Detect which cell encompasses the target text, then output its [x, y] center coordinate. 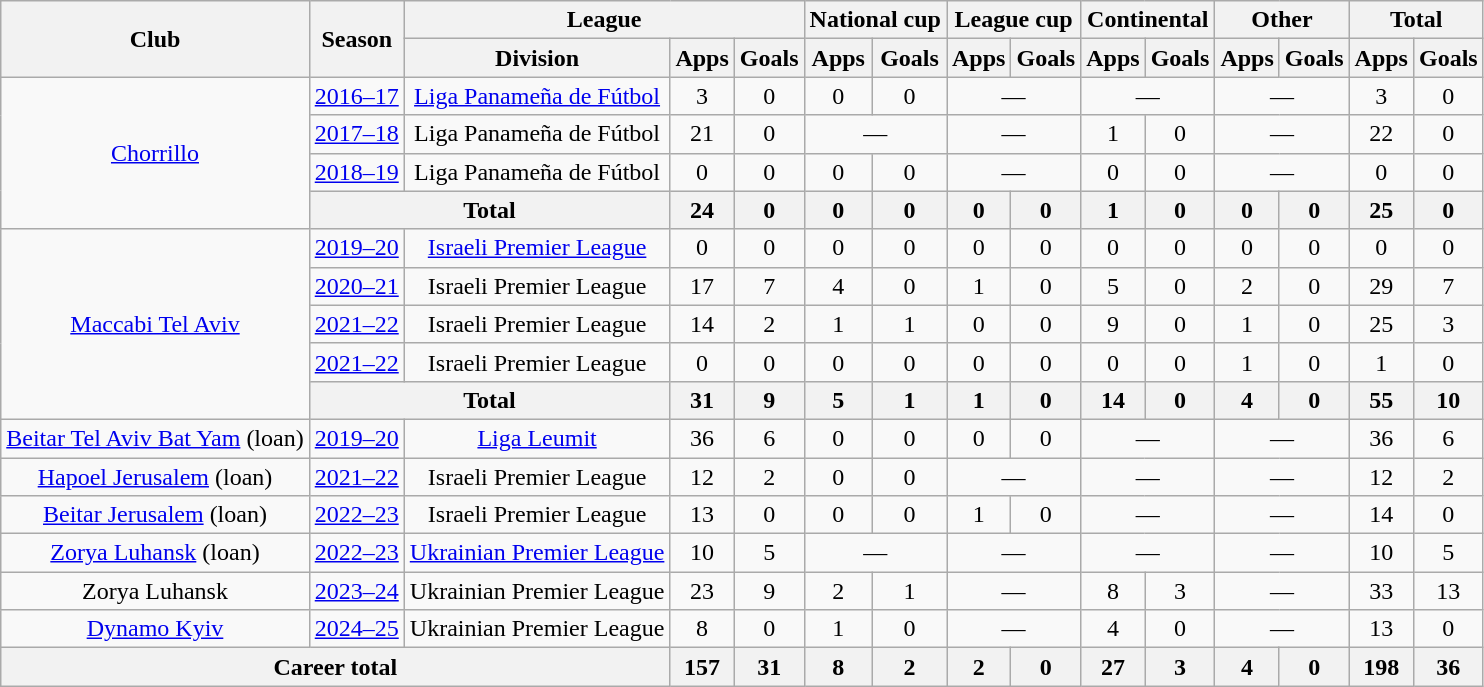
23 [702, 591]
Club [155, 39]
Beitar Tel Aviv Bat Yam (loan) [155, 438]
Continental [1148, 20]
Dynamo Kyiv [155, 629]
27 [1113, 667]
League [604, 20]
24 [702, 210]
21 [702, 134]
Season [356, 39]
2018–19 [356, 172]
Zorya Luhansk [155, 591]
Maccabi Tel Aviv [155, 324]
2016–17 [356, 96]
2017–18 [356, 134]
22 [1381, 134]
Zorya Luhansk (loan) [155, 553]
55 [1381, 400]
Chorrillo [155, 153]
198 [1381, 667]
Beitar Jerusalem (loan) [155, 515]
2024–25 [356, 629]
Liga Leumit [537, 438]
29 [1381, 286]
2020–21 [356, 286]
Hapoel Jerusalem (loan) [155, 477]
Other [1282, 20]
17 [702, 286]
League cup [1013, 20]
33 [1381, 591]
2023–24 [356, 591]
National cup [875, 20]
157 [702, 667]
Division [537, 58]
Career total [336, 667]
